From the cell containing the given text, extract its center point as (X, Y) coordinate. 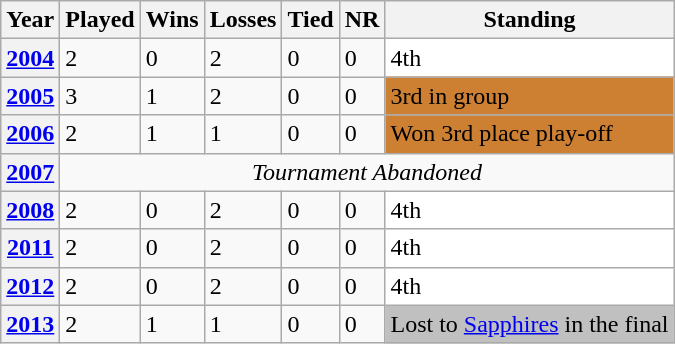
2012 (30, 286)
2013 (30, 324)
3rd in group (530, 96)
Wins (172, 20)
2006 (30, 134)
Standing (530, 20)
Won 3rd place play-off (530, 134)
2007 (30, 172)
2005 (30, 96)
Played (100, 20)
2004 (30, 58)
Lost to Sapphires in the final (530, 324)
Year (30, 20)
Losses (243, 20)
3 (100, 96)
Tied (310, 20)
2008 (30, 210)
NR (362, 20)
2011 (30, 248)
Tournament Abandoned (367, 172)
